Pinpoint the cell where the given text exists, returning its [x, y] midpoint coordinate. 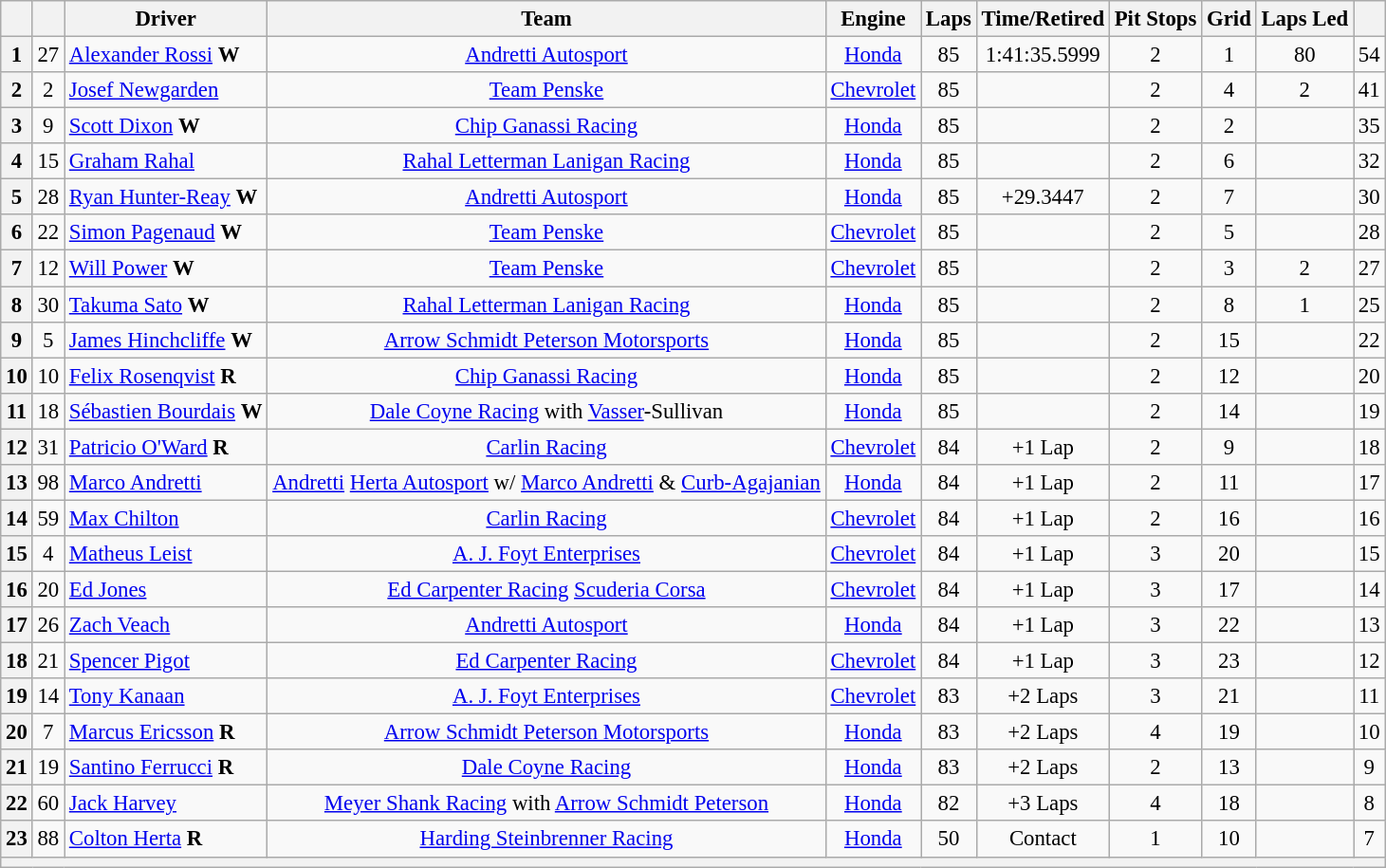
59 [47, 518]
Laps [949, 19]
41 [1370, 90]
Dale Coyne Racing [546, 767]
Pit Stops [1155, 19]
Matheus Leist [166, 554]
Jack Harvey [166, 803]
82 [949, 803]
Simon Pagenaud W [166, 232]
Sébastien Bourdais W [166, 411]
Andretti Herta Autosport w/ Marco Andretti & Curb-Agajanian [546, 483]
50 [949, 840]
Ed Carpenter Racing [546, 661]
Marco Andretti [166, 483]
Ryan Hunter-Reay W [166, 197]
1:41:35.5999 [1043, 55]
+29.3447 [1043, 197]
Spencer Pigot [166, 661]
54 [1370, 55]
35 [1370, 126]
Grid [1229, 19]
Driver [166, 19]
Felix Rosenqvist R [166, 376]
88 [47, 840]
26 [47, 625]
Team [546, 19]
Harding Steinbrenner Racing [546, 840]
Zach Veach [166, 625]
Will Power W [166, 268]
80 [1304, 55]
Time/Retired [1043, 19]
Meyer Shank Racing with Arrow Schmidt Peterson [546, 803]
Ed Carpenter Racing Scuderia Corsa [546, 589]
Contact [1043, 840]
Scott Dixon W [166, 126]
25 [1370, 305]
Marcus Ericsson R [166, 732]
Santino Ferrucci R [166, 767]
Josef Newgarden [166, 90]
32 [1370, 161]
Colton Herta R [166, 840]
+3 Laps [1043, 803]
Graham Rahal [166, 161]
60 [47, 803]
98 [47, 483]
Max Chilton [166, 518]
Patricio O'Ward R [166, 447]
James Hinchcliffe W [166, 340]
Tony Kanaan [166, 696]
Ed Jones [166, 589]
Dale Coyne Racing with Vasser-Sullivan [546, 411]
31 [47, 447]
Laps Led [1304, 19]
Takuma Sato W [166, 305]
Engine [873, 19]
Alexander Rossi W [166, 55]
